Output the (x, y) coordinate of the center of the cell containing the given text.  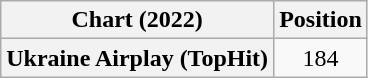
Ukraine Airplay (TopHit) (138, 58)
Chart (2022) (138, 20)
184 (321, 58)
Position (321, 20)
